For the text-containing cell, return its midpoint in (x, y) coordinate format. 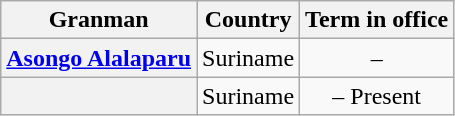
Granman (99, 20)
– (377, 58)
Asongo Alalaparu (99, 58)
Term in office (377, 20)
– Present (377, 96)
Country (248, 20)
